Provide the [X, Y] coordinate of the cell's center where the given text is located.  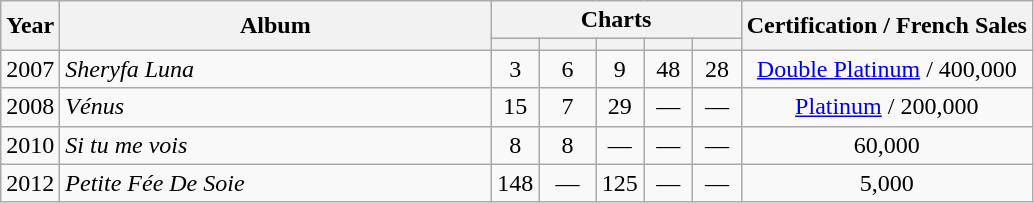
28 [718, 69]
29 [620, 107]
Platinum / 200,000 [886, 107]
2008 [30, 107]
148 [516, 183]
Petite Fée De Soie [276, 183]
Certification / French Sales [886, 26]
7 [567, 107]
125 [620, 183]
60,000 [886, 145]
Year [30, 26]
Double Platinum / 400,000 [886, 69]
6 [567, 69]
3 [516, 69]
2012 [30, 183]
Album [276, 26]
2010 [30, 145]
Charts [616, 20]
48 [668, 69]
5,000 [886, 183]
2007 [30, 69]
15 [516, 107]
Si tu me vois [276, 145]
Vénus [276, 107]
Sheryfa Luna [276, 69]
9 [620, 69]
